From the cell containing the given text, extract its center point as (x, y) coordinate. 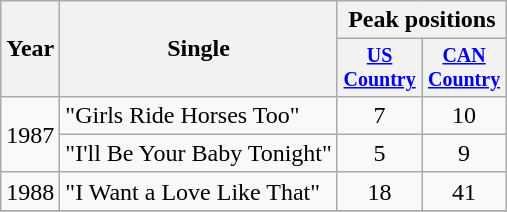
Single (199, 49)
1988 (30, 191)
5 (379, 153)
US Country (379, 68)
9 (464, 153)
41 (464, 191)
"I Want a Love Like That" (199, 191)
Peak positions (422, 20)
CAN Country (464, 68)
Year (30, 49)
"I'll Be Your Baby Tonight" (199, 153)
7 (379, 115)
1987 (30, 134)
18 (379, 191)
"Girls Ride Horses Too" (199, 115)
10 (464, 115)
